Return the [X, Y] coordinate for the center point of the cell that contains the specified text.  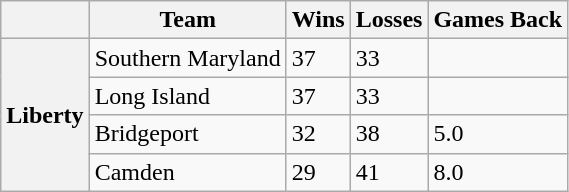
Wins [318, 20]
32 [318, 134]
Team [188, 20]
Long Island [188, 96]
Bridgeport [188, 134]
29 [318, 172]
41 [389, 172]
Games Back [498, 20]
Southern Maryland [188, 58]
5.0 [498, 134]
8.0 [498, 172]
38 [389, 134]
Liberty [45, 115]
Losses [389, 20]
Camden [188, 172]
